For the text-containing cell, return its midpoint in [x, y] coordinate format. 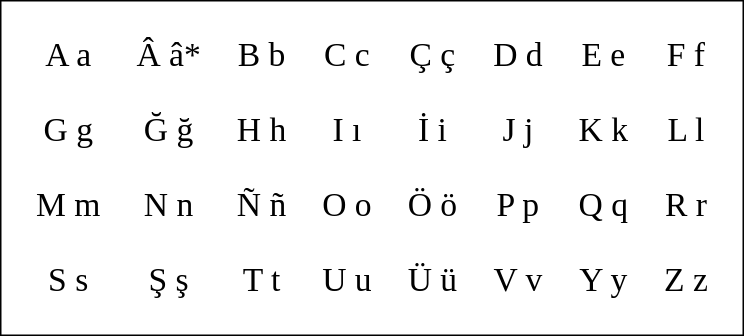
R r [686, 205]
G g [68, 131]
E e [603, 55]
Ç ç [432, 55]
A a [68, 55]
Y y [603, 281]
S s [68, 281]
B b [261, 55]
D d [518, 55]
T t [261, 281]
Ğ ğ [168, 131]
O o [347, 205]
I ı [347, 131]
L l [686, 131]
Ş ş [168, 281]
İ i [432, 131]
M m [68, 205]
Q q [603, 205]
Z z [686, 281]
K k [603, 131]
P p [518, 205]
J j [518, 131]
Ñ ñ [261, 205]
N n [168, 205]
Â â* [168, 55]
Ü ü [432, 281]
H h [261, 131]
U u [347, 281]
Ö ö [432, 205]
V v [518, 281]
F f [686, 55]
C c [347, 55]
